Output the [x, y] coordinate of the center of the cell containing the given text.  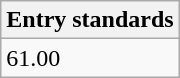
61.00 [90, 58]
Entry standards [90, 20]
